Provide the [x, y] coordinate of the cell's center where the given text is located.  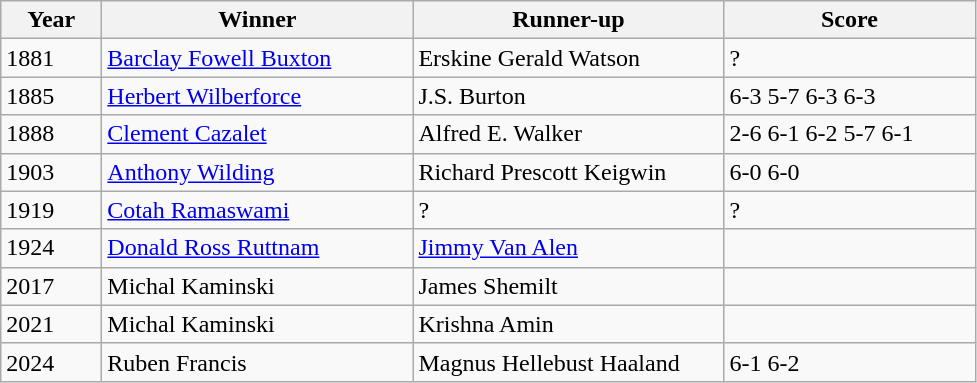
2-6 6-1 6-2 5-7 6-1 [850, 134]
6-3 5-7 6-3 6-3 [850, 96]
6-0 6-0 [850, 172]
2017 [52, 286]
1903 [52, 172]
6-1 6-2 [850, 362]
Year [52, 20]
Score [850, 20]
J.S. Burton [568, 96]
2021 [52, 324]
1881 [52, 58]
Clement Cazalet [258, 134]
Runner-up [568, 20]
Cotah Ramaswami [258, 210]
Magnus Hellebust Haaland [568, 362]
Ruben Francis [258, 362]
Winner [258, 20]
Alfred E. Walker [568, 134]
1888 [52, 134]
Krishna Amin [568, 324]
Jimmy Van Alen [568, 248]
Barclay Fowell Buxton [258, 58]
1919 [52, 210]
Erskine Gerald Watson [568, 58]
1885 [52, 96]
2024 [52, 362]
Donald Ross Ruttnam [258, 248]
1924 [52, 248]
Anthony Wilding [258, 172]
James Shemilt [568, 286]
Herbert Wilberforce [258, 96]
Richard Prescott Keigwin [568, 172]
